Extract the [x, y] coordinate from the center of the cell holding the provided text.  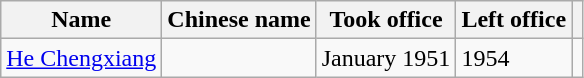
Left office [514, 20]
Chinese name [239, 20]
1954 [514, 58]
Name [82, 20]
Took office [386, 20]
He Chengxiang [82, 58]
January 1951 [386, 58]
